Provide the (X, Y) coordinate of the cell's center where the given text is located.  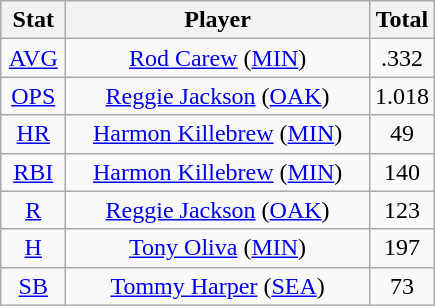
RBI (34, 172)
SB (34, 286)
Rod Carew (MIN) (218, 58)
1.018 (402, 96)
AVG (34, 58)
H (34, 248)
Total (402, 20)
HR (34, 134)
73 (402, 286)
R (34, 210)
Stat (34, 20)
197 (402, 248)
123 (402, 210)
49 (402, 134)
140 (402, 172)
Player (218, 20)
Tony Oliva (MIN) (218, 248)
Tommy Harper (SEA) (218, 286)
.332 (402, 58)
OPS (34, 96)
